Determine the [X, Y] coordinate at the center of the cell enclosing the given text.  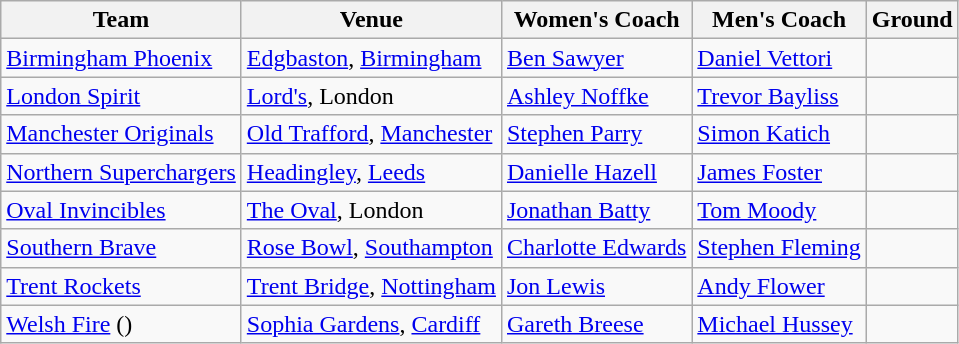
Rose Bowl, Southampton [371, 248]
Ashley Noffke [596, 96]
Michael Hussey [779, 324]
Trent Bridge, Nottingham [371, 286]
Tom Moody [779, 210]
Old Trafford, Manchester [371, 134]
Andy Flower [779, 286]
Jon Lewis [596, 286]
Simon Katich [779, 134]
Stephen Fleming [779, 248]
Ground [912, 20]
Oval Invincibles [122, 210]
Venue [371, 20]
Lord's, London [371, 96]
Manchester Originals [122, 134]
Trent Rockets [122, 286]
Trevor Bayliss [779, 96]
Northern Superchargers [122, 172]
Headingley, Leeds [371, 172]
James Foster [779, 172]
Gareth Breese [596, 324]
Welsh Fire () [122, 324]
Birmingham Phoenix [122, 58]
Stephen Parry [596, 134]
Charlotte Edwards [596, 248]
Jonathan Batty [596, 210]
Ben Sawyer [596, 58]
The Oval, London [371, 210]
Men's Coach [779, 20]
Team [122, 20]
Daniel Vettori [779, 58]
Edgbaston, Birmingham [371, 58]
Southern Brave [122, 248]
Sophia Gardens, Cardiff [371, 324]
London Spirit [122, 96]
Danielle Hazell [596, 172]
Women's Coach [596, 20]
